For the text-containing cell, return its midpoint in [X, Y] coordinate format. 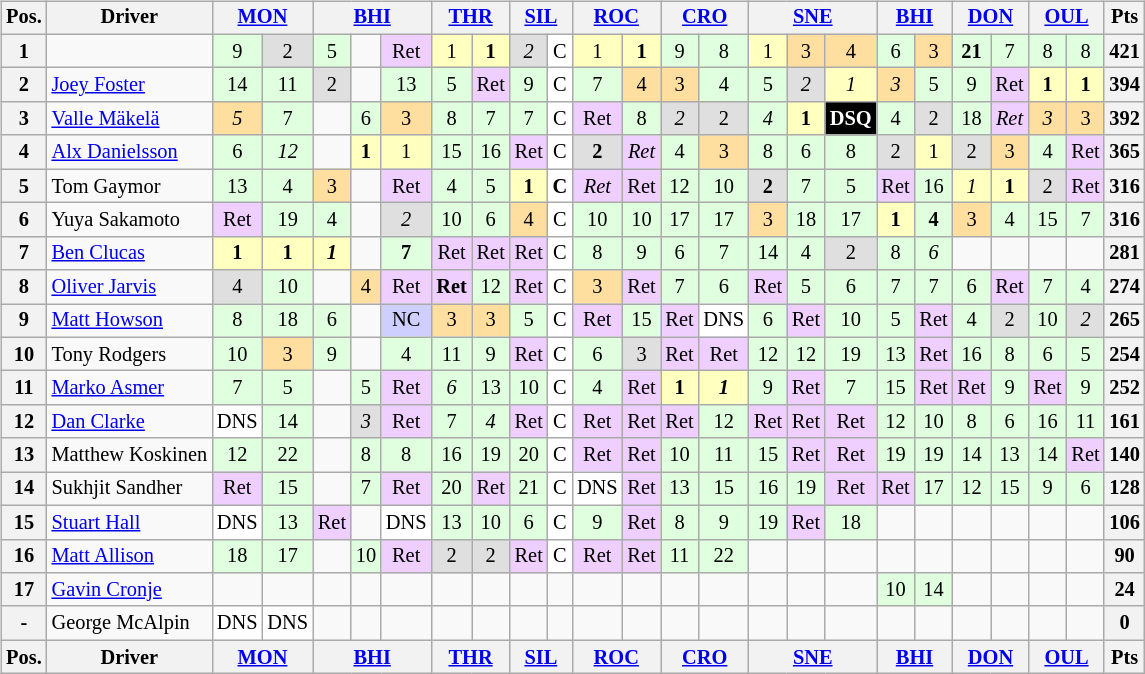
Sukhjit Sandher [130, 489]
- [24, 623]
Marko Asmer [130, 388]
106 [1124, 522]
140 [1124, 455]
421 [1124, 51]
Alx Danielsson [130, 152]
Stuart Hall [130, 522]
Joey Foster [130, 85]
24 [1124, 590]
254 [1124, 354]
DSQ [851, 119]
Tom Gaymor [130, 186]
265 [1124, 321]
392 [1124, 119]
0 [1124, 623]
252 [1124, 388]
274 [1124, 287]
161 [1124, 422]
Tony Rodgers [130, 354]
Valle Mäkelä [130, 119]
90 [1124, 556]
Dan Clarke [130, 422]
281 [1124, 253]
Yuya Sakamoto [130, 220]
George McAlpin [130, 623]
NC [406, 321]
Gavin Cronje [130, 590]
Matthew Koskinen [130, 455]
128 [1124, 489]
365 [1124, 152]
Ben Clucas [130, 253]
Oliver Jarvis [130, 287]
Matt Allison [130, 556]
394 [1124, 85]
Matt Howson [130, 321]
